Capture the cell that displays the provided text and extract its (X, Y) central coordinate. 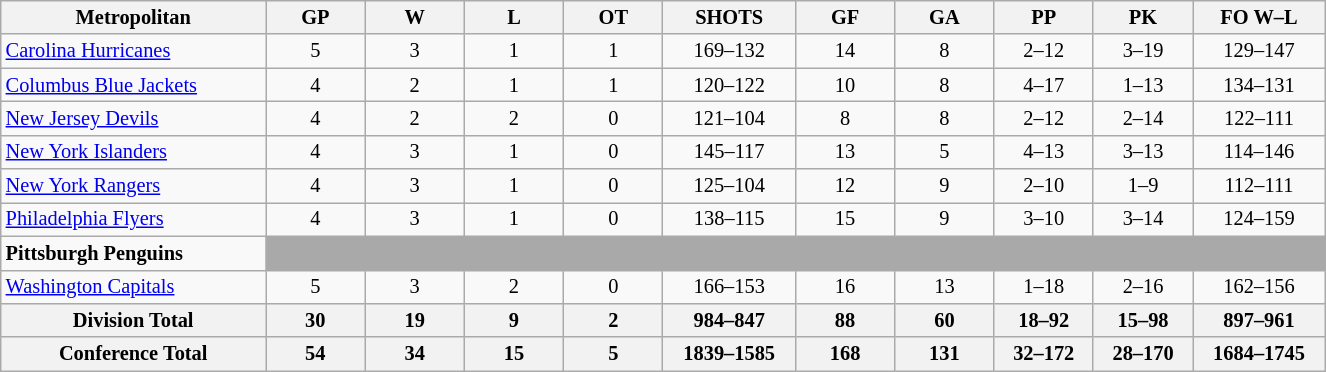
168 (844, 354)
169–132 (729, 51)
Carolina Hurricanes (134, 51)
138–115 (729, 219)
GF (844, 17)
34 (414, 354)
Pittsburgh Penguins (134, 253)
15–98 (1142, 320)
166–153 (729, 287)
10 (844, 85)
897–961 (1260, 320)
2–10 (1044, 186)
Conference Total (134, 354)
54 (316, 354)
131 (944, 354)
1–18 (1044, 287)
19 (414, 320)
L (514, 17)
New York Islanders (134, 152)
FO W–L (1260, 17)
4–13 (1044, 152)
32–172 (1044, 354)
1684–1745 (1260, 354)
3–19 (1142, 51)
28–170 (1142, 354)
Washington Capitals (134, 287)
Columbus Blue Jackets (134, 85)
134–131 (1260, 85)
14 (844, 51)
Metropolitan (134, 17)
122–111 (1260, 118)
12 (844, 186)
New York Rangers (134, 186)
New Jersey Devils (134, 118)
121–104 (729, 118)
129–147 (1260, 51)
PK (1142, 17)
16 (844, 287)
3–14 (1142, 219)
125–104 (729, 186)
145–117 (729, 152)
2–14 (1142, 118)
4–17 (1044, 85)
SHOTS (729, 17)
120–122 (729, 85)
112–111 (1260, 186)
3–13 (1142, 152)
30 (316, 320)
GP (316, 17)
1–9 (1142, 186)
GA (944, 17)
PP (1044, 17)
60 (944, 320)
1–13 (1142, 85)
3–10 (1044, 219)
162–156 (1260, 287)
18–92 (1044, 320)
1839–1585 (729, 354)
Division Total (134, 320)
Philadelphia Flyers (134, 219)
88 (844, 320)
124–159 (1260, 219)
OT (614, 17)
W (414, 17)
984–847 (729, 320)
114–146 (1260, 152)
2–16 (1142, 287)
